Output the [X, Y] coordinate of the center of the cell containing the given text.  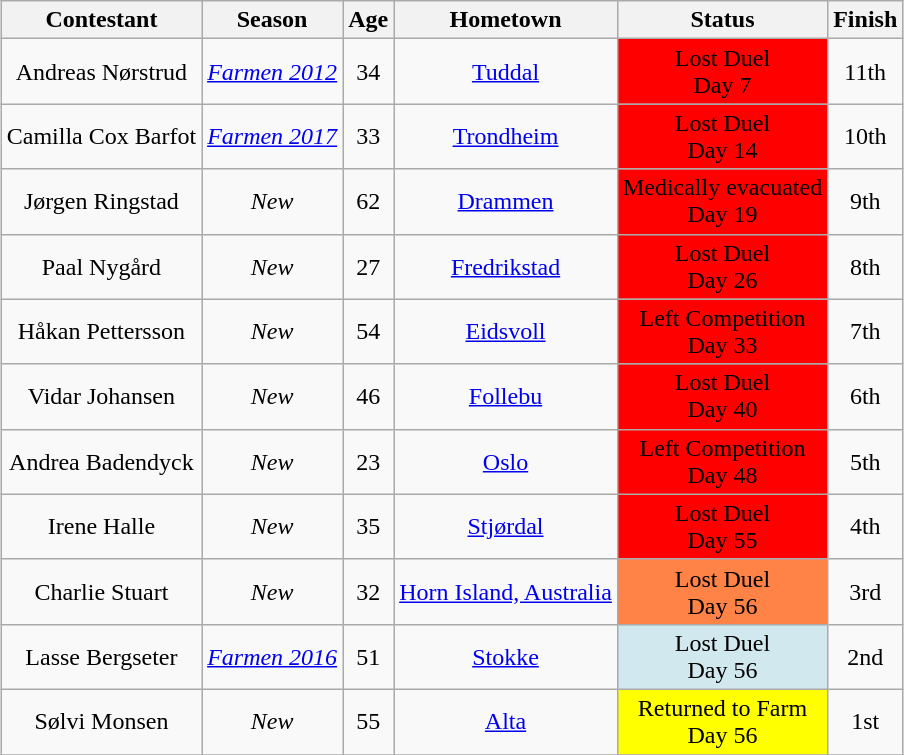
Farmen 2016 [272, 656]
Jørgen Ringstad [101, 202]
4th [866, 526]
Medically evacuatedDay 19 [722, 202]
Contestant [101, 20]
Returned to FarmDay 56 [722, 722]
Horn Island, Australia [506, 592]
34 [368, 72]
Charlie Stuart [101, 592]
7th [866, 332]
51 [368, 656]
Lost DuelDay 26 [722, 266]
54 [368, 332]
Drammen [506, 202]
6th [866, 396]
1st [866, 722]
5th [866, 462]
32 [368, 592]
Alta [506, 722]
Lasse Bergseter [101, 656]
8th [866, 266]
46 [368, 396]
55 [368, 722]
Finish [866, 20]
3rd [866, 592]
33 [368, 136]
Left CompetitionDay 33 [722, 332]
Oslo [506, 462]
Paal Nygård [101, 266]
Season [272, 20]
Lost DuelDay 40 [722, 396]
Sølvi Monsen [101, 722]
Lost DuelDay 7 [722, 72]
62 [368, 202]
Left CompetitionDay 48 [722, 462]
Lost DuelDay 14 [722, 136]
Trondheim [506, 136]
Age [368, 20]
Camilla Cox Barfot [101, 136]
Tuddal [506, 72]
Fredrikstad [506, 266]
Irene Halle [101, 526]
Status [722, 20]
Follebu [506, 396]
Stjørdal [506, 526]
Lost DuelDay 55 [722, 526]
10th [866, 136]
Andreas Nørstrud [101, 72]
11th [866, 72]
27 [368, 266]
Andrea Badendyck [101, 462]
Håkan Pettersson [101, 332]
Farmen 2017 [272, 136]
Stokke [506, 656]
23 [368, 462]
Hometown [506, 20]
Eidsvoll [506, 332]
Vidar Johansen [101, 396]
Farmen 2012 [272, 72]
2nd [866, 656]
9th [866, 202]
35 [368, 526]
